Scan for the cell matching the given text and deliver its (x, y) coordinate at center. 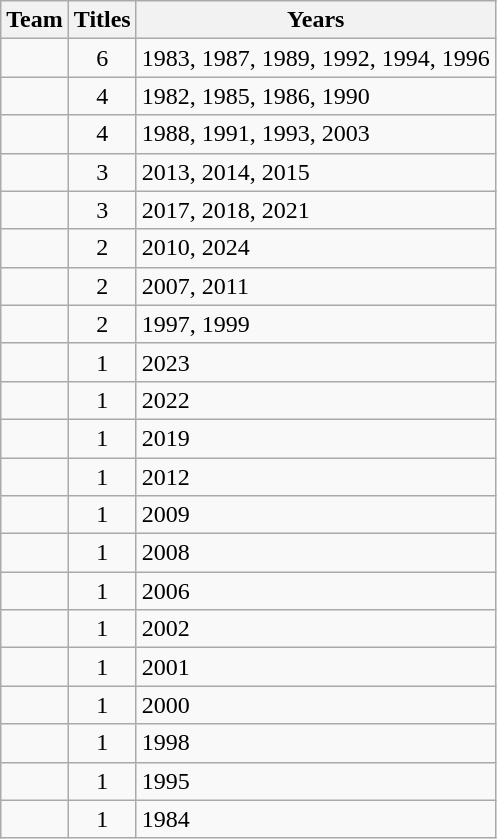
1984 (316, 819)
2008 (316, 553)
2000 (316, 705)
2019 (316, 438)
1982, 1985, 1986, 1990 (316, 96)
2001 (316, 667)
2010, 2024 (316, 248)
2012 (316, 477)
Years (316, 20)
1995 (316, 781)
Titles (102, 20)
2007, 2011 (316, 286)
2009 (316, 515)
2017, 2018, 2021 (316, 210)
1983, 1987, 1989, 1992, 1994, 1996 (316, 58)
1997, 1999 (316, 324)
2022 (316, 400)
2006 (316, 591)
2023 (316, 362)
2002 (316, 629)
1988, 1991, 1993, 2003 (316, 134)
Team (35, 20)
6 (102, 58)
2013, 2014, 2015 (316, 172)
1998 (316, 743)
